Extract the (X, Y) coordinate from the center of the cell holding the provided text.  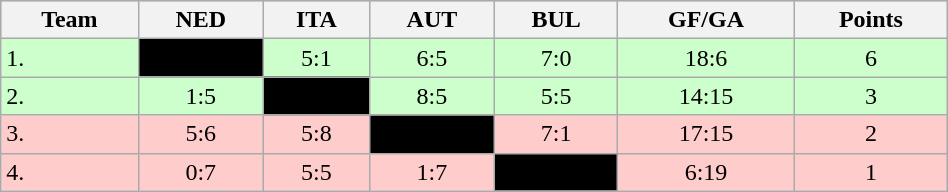
Team (70, 20)
7:1 (556, 134)
1. (70, 58)
8:5 (432, 96)
GF/GA (706, 20)
1:5 (201, 96)
2 (872, 134)
6:19 (706, 172)
1 (872, 172)
ITA (317, 20)
NED (201, 20)
6:5 (432, 58)
0:7 (201, 172)
17:15 (706, 134)
Points (872, 20)
18:6 (706, 58)
4. (70, 172)
5:6 (201, 134)
14:15 (706, 96)
1:7 (432, 172)
2. (70, 96)
5:1 (317, 58)
BUL (556, 20)
5:8 (317, 134)
3 (872, 96)
6 (872, 58)
AUT (432, 20)
3. (70, 134)
7:0 (556, 58)
